Identify which cell holds the provided text, then report its (x, y) central coordinate. 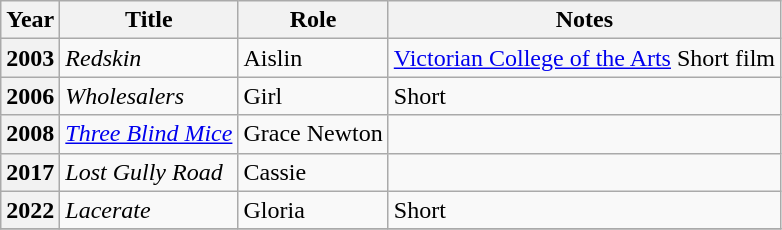
Aislin (313, 58)
2003 (30, 58)
Lost Gully Road (149, 172)
Victorian College of the Arts Short film (584, 58)
Notes (584, 20)
Grace Newton (313, 134)
2006 (30, 96)
2008 (30, 134)
Three Blind Mice (149, 134)
Lacerate (149, 210)
2022 (30, 210)
Wholesalers (149, 96)
Gloria (313, 210)
Title (149, 20)
Role (313, 20)
Cassie (313, 172)
2017 (30, 172)
Year (30, 20)
Redskin (149, 58)
Girl (313, 96)
